Search for the cell housing the specified text and yield its [X, Y] center coordinate. 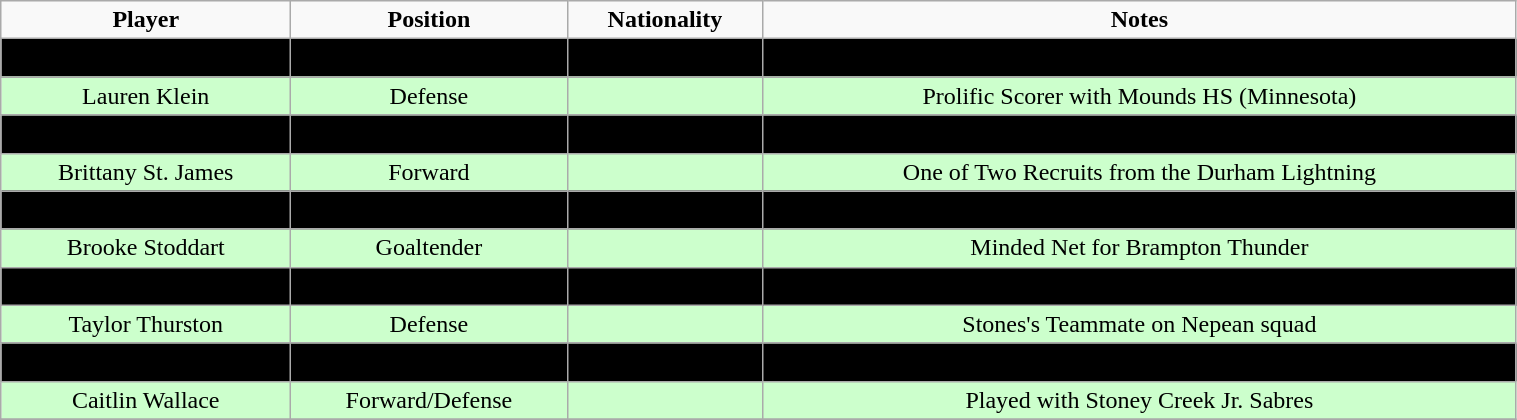
Nationality [665, 20]
Lindsay Stenason [146, 210]
Brittany St. James [146, 172]
One of Two Recruits from the Durham Lightning [1140, 172]
Played for the Nepean Wildcats [1140, 286]
Member of Team USA Inline Hockey Team [1140, 134]
Stones's Teammate on Nepean squad [1140, 324]
Dakota Waites [146, 362]
Mackenzie Stone [146, 286]
Notes [1140, 20]
Player [146, 20]
Minded Net for Brampton Thunder [1140, 248]
Caitlin Wallace [146, 400]
Brooke Stoddart [146, 248]
Jetta Rackleff [146, 134]
Taylor Thurston [146, 324]
Played with St. James in Durham [1140, 362]
Starred with Oakville Jr. Hornets [1140, 210]
Cassie Clayton [146, 58]
Prolific Scorer with Mounds HS (Minnesota) [1140, 96]
Lauren Klein [146, 96]
Played with the Mississauga Jr. Chiefs [1140, 58]
Played with Stoney Creek Jr. Sabres [1140, 400]
Position [429, 20]
